Search for the cell housing the specified text and yield its [x, y] center coordinate. 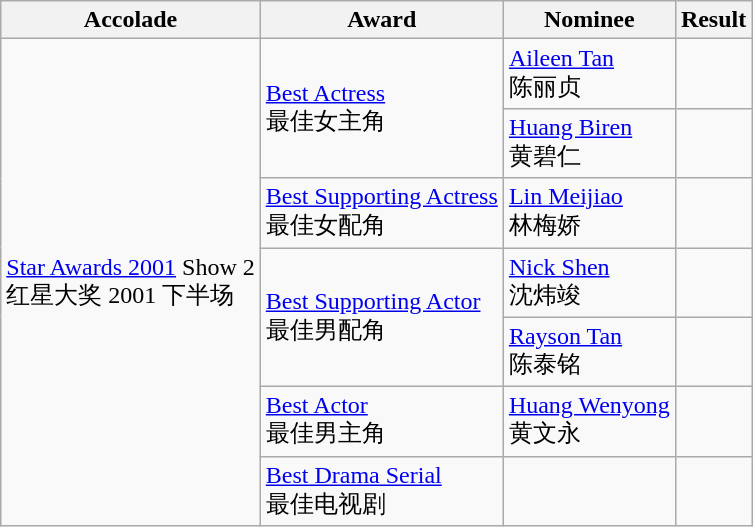
Nick Shen 沈炜竣 [589, 283]
Award [382, 20]
Aileen Tan 陈丽贞 [589, 74]
Star Awards 2001 Show 2 红星大奖 2001 下半场 [131, 282]
Best Actor 最佳男主角 [382, 422]
Best Drama Serial 最佳电视剧 [382, 491]
Best Supporting Actress 最佳女配角 [382, 213]
Huang Wenyong 黄文永 [589, 422]
Lin Meijiao 林梅娇 [589, 213]
Best Actress 最佳女主角 [382, 108]
Huang Biren 黄碧仁 [589, 143]
Accolade [131, 20]
Result [713, 20]
Best Supporting Actor 最佳男配角 [382, 318]
Nominee [589, 20]
Rayson Tan 陈泰铭 [589, 352]
